Return the (X, Y) coordinate for the center point of the cell that contains the specified text.  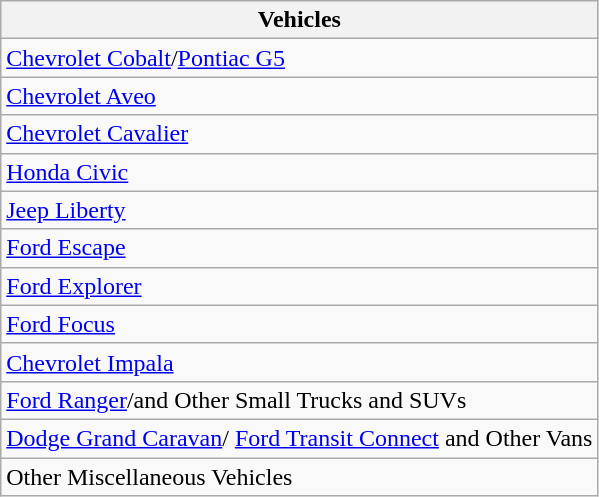
Jeep Liberty (300, 210)
Chevrolet Aveo (300, 96)
Ford Ranger/and Other Small Trucks and SUVs (300, 400)
Dodge Grand Caravan/ Ford Transit Connect and Other Vans (300, 438)
Ford Explorer (300, 286)
Ford Escape (300, 248)
Ford Focus (300, 324)
Chevrolet Cavalier (300, 134)
Other Miscellaneous Vehicles (300, 477)
Vehicles (300, 20)
Honda Civic (300, 172)
Chevrolet Impala (300, 362)
Chevrolet Cobalt/Pontiac G5 (300, 58)
